Pinpoint the cell where the given text exists, returning its (x, y) midpoint coordinate. 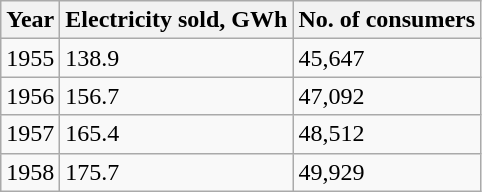
47,092 (387, 96)
1957 (30, 134)
1955 (30, 58)
Year (30, 20)
156.7 (176, 96)
45,647 (387, 58)
138.9 (176, 58)
175.7 (176, 172)
165.4 (176, 134)
Electricity sold, GWh (176, 20)
No. of consumers (387, 20)
49,929 (387, 172)
48,512 (387, 134)
1956 (30, 96)
1958 (30, 172)
